Determine the [X, Y] coordinate at the center of the cell enclosing the given text.  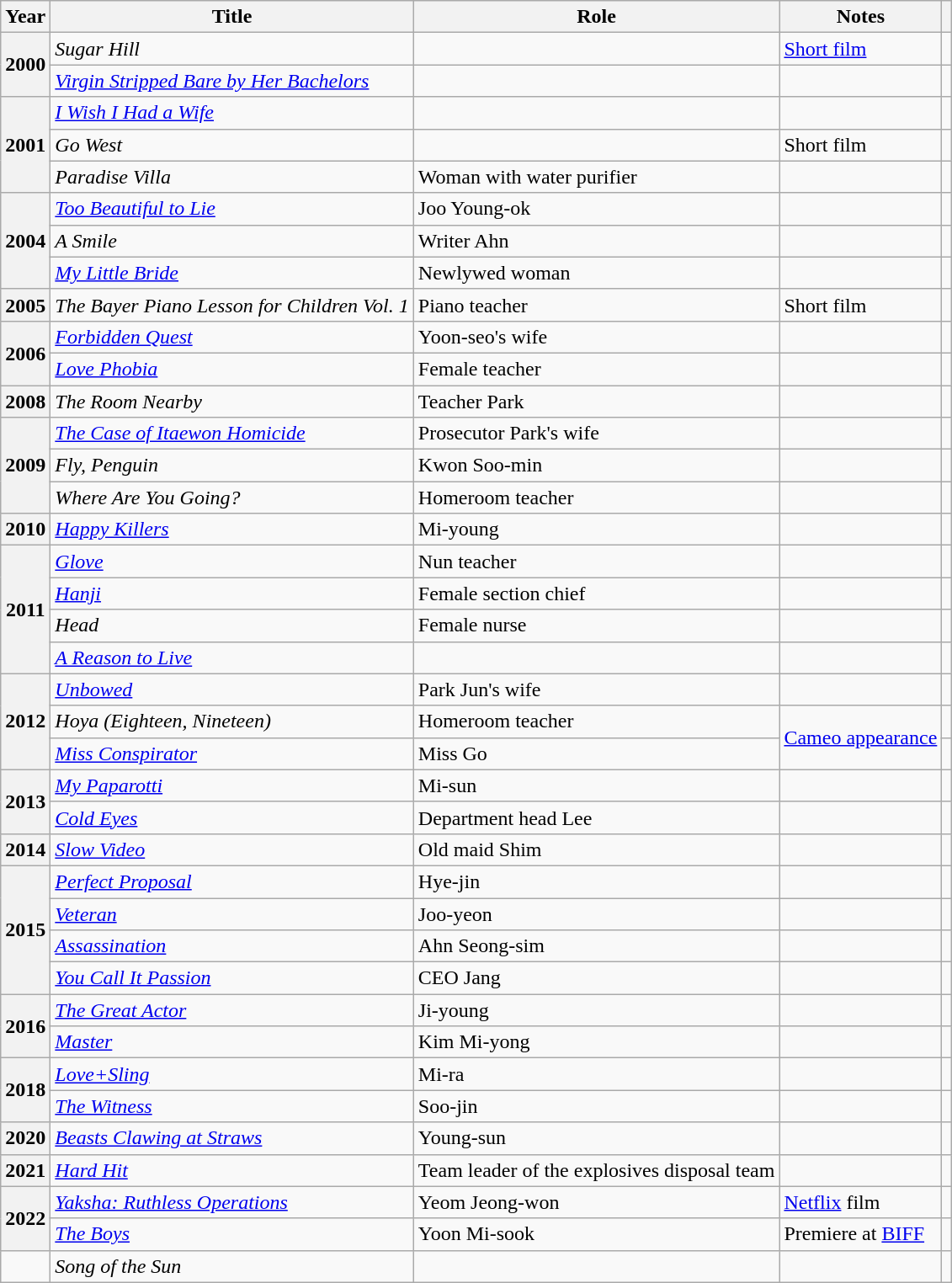
Prosecutor Park's wife [596, 434]
Forbidden Quest [232, 337]
Ahn Seong-sim [596, 946]
Premiere at BIFF [860, 1234]
2008 [25, 402]
2009 [25, 466]
Cameo appearance [860, 737]
Newlywed woman [596, 273]
Teacher Park [596, 402]
Old maid Shim [596, 849]
Yoon-seo's wife [596, 337]
Hoya (Eighteen, Nineteen) [232, 721]
Paradise Villa [232, 177]
Year [25, 17]
Sugar Hill [232, 49]
Department head Lee [596, 817]
Perfect Proposal [232, 881]
2006 [25, 353]
2014 [25, 849]
Joo Young-ok [596, 209]
Miss Conspirator [232, 753]
My Little Bride [232, 273]
I Wish I Had a Wife [232, 113]
The Boys [232, 1234]
Veteran [232, 913]
A Smile [232, 241]
2004 [25, 241]
Hanji [232, 594]
Kwon Soo-min [596, 466]
Joo-yeon [596, 913]
2010 [25, 530]
2016 [25, 1026]
Mi-ra [596, 1074]
2015 [25, 929]
Love Phobia [232, 369]
2020 [25, 1138]
Virgin Stripped Bare by Her Bachelors [232, 81]
Beasts Clawing at Straws [232, 1138]
2021 [25, 1170]
Female nurse [596, 626]
Master [232, 1042]
Writer Ahn [596, 241]
Female teacher [596, 369]
2013 [25, 801]
Soo-jin [596, 1106]
Go West [232, 145]
Mi-sun [596, 785]
Kim Mi-yong [596, 1042]
Netflix film [860, 1202]
Head [232, 626]
Love+Sling [232, 1074]
Cold Eyes [232, 817]
Woman with water purifier [596, 177]
The Room Nearby [232, 402]
2011 [25, 610]
Slow Video [232, 849]
Hard Hit [232, 1170]
Yeom Jeong-won [596, 1202]
Yaksha: Ruthless Operations [232, 1202]
Glove [232, 562]
The Great Actor [232, 1010]
Team leader of the explosives disposal team [596, 1170]
Nun teacher [596, 562]
Too Beautiful to Lie [232, 209]
Ji-young [596, 1010]
Young-sun [596, 1138]
Hye-jin [596, 881]
Fly, Penguin [232, 466]
Female section chief [596, 594]
The Case of Itaewon Homicide [232, 434]
Title [232, 17]
2000 [25, 65]
You Call It Passion [232, 978]
Mi-young [596, 530]
Park Jun's wife [596, 689]
Role [596, 17]
Notes [860, 17]
The Bayer Piano Lesson for Children Vol. 1 [232, 305]
CEO Jang [596, 978]
Where Are You Going? [232, 498]
2001 [25, 145]
2012 [25, 721]
Piano teacher [596, 305]
Song of the Sun [232, 1266]
2005 [25, 305]
A Reason to Live [232, 657]
The Witness [232, 1106]
Miss Go [596, 753]
2018 [25, 1090]
2022 [25, 1218]
Happy Killers [232, 530]
Yoon Mi-sook [596, 1234]
Unbowed [232, 689]
My Paparotti [232, 785]
Assassination [232, 946]
